Find where the given text appears and provide that cell's center as (X, Y) coordinate. 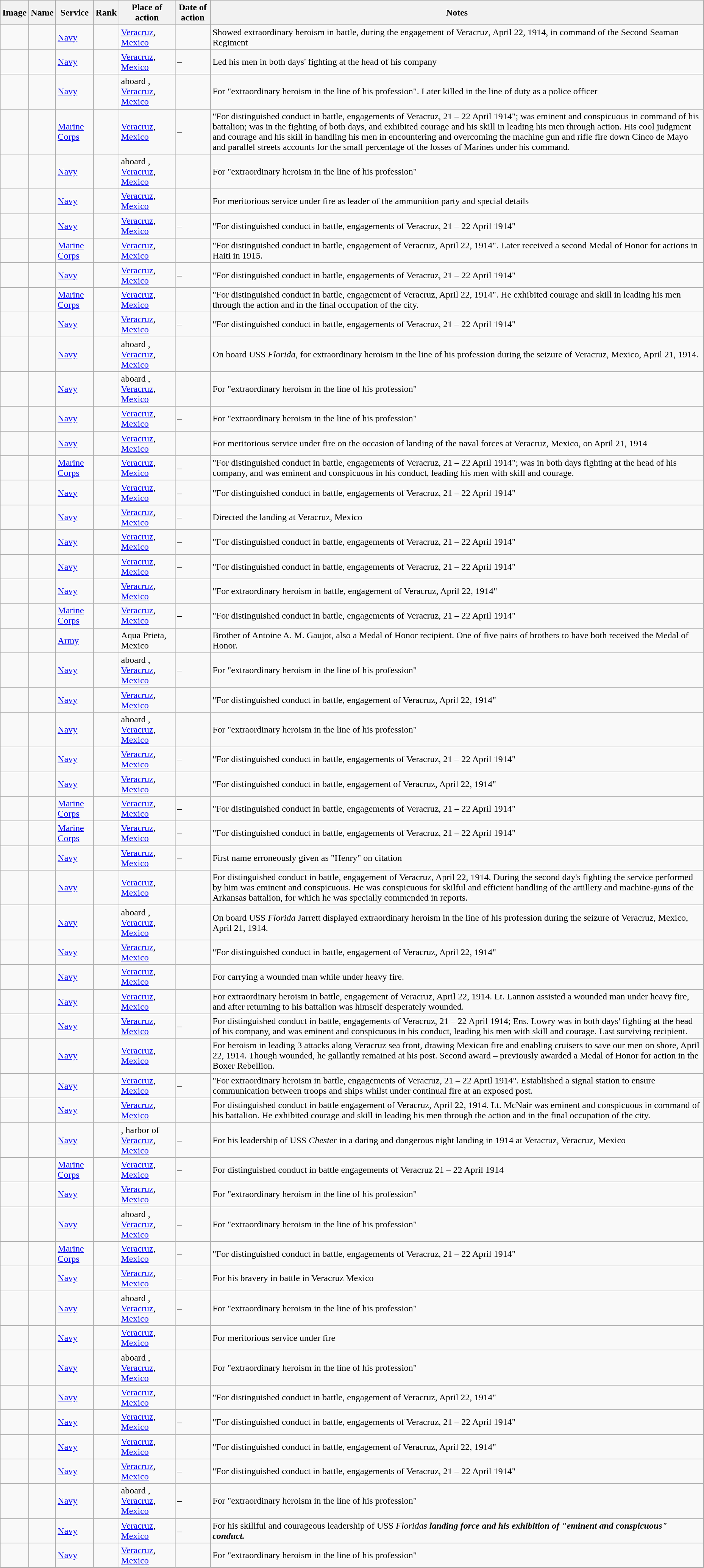
Notes (457, 13)
Date of action (192, 13)
For carrying a wounded man while under heavy fire. (457, 977)
Showed extraordinary heroism in battle, during the engagement of Veracruz, April 22, 1914, in command of the Second Seaman Regiment (457, 37)
Name (42, 13)
For meritorious service under fire on the occasion of landing of the naval forces at Veracruz, Mexico, on April 21, 1914 (457, 444)
, harbor of Veracruz, Mexico (147, 1140)
Service (75, 13)
Brother of Antoine A. M. Gaujot, also a Medal of Honor recipient. One of five pairs of brothers to have both received the Medal of Honor. (457, 641)
For his bravery in battle in Veracruz Mexico (457, 1279)
For "extraordinary heroism in the line of his profession". Later killed in the line of duty as a police officer (457, 92)
Army (75, 641)
Directed the landing at Veracruz, Mexico (457, 517)
For distinguished conduct in battle engagements of Veracruz 21 – 22 April 1914 (457, 1170)
On board USS Florida Jarrett displayed extraordinary heroism in the line of his profession during the seizure of Veracruz, Mexico, April 21, 1914. (457, 923)
Place of action (147, 13)
Aqua Prieta, Mexico (147, 641)
For his skillful and courageous leadership of USS Floridas landing force and his exhibition of "eminent and conspicuous" conduct. (457, 1531)
For meritorious service under fire as leader of the ammunition party and special details (457, 201)
"For distinguished conduct in battle, engagement of Veracruz, April 22, 1914". Later received a second Medal of Honor for actions in Haiti in 1915. (457, 251)
"For extraordinary heroism in battle, engagement of Veracruz, April 22, 1914" (457, 591)
For his leadership of USS Chester in a daring and dangerous night landing in 1914 at Veracruz, Veracruz, Mexico (457, 1140)
Rank (106, 13)
Image (14, 13)
For meritorious service under fire (457, 1338)
First name erroneously given as "Henry" on citation (457, 858)
On board USS Florida, for extraordinary heroism in the line of his profession during the seizure of Veracruz, Mexico, April 21, 1914. (457, 354)
Led his men in both days' fighting at the head of his company (457, 62)
